Locate the cell with the specified text and output its (x, y) center coordinate. 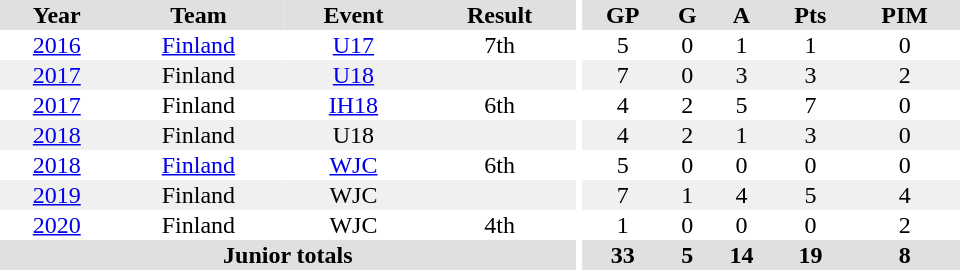
2016 (56, 45)
U17 (353, 45)
Event (353, 15)
A (741, 15)
2019 (56, 195)
Pts (810, 15)
8 (904, 255)
14 (741, 255)
7th (500, 45)
Year (56, 15)
33 (622, 255)
IH18 (353, 105)
Junior totals (288, 255)
2020 (56, 225)
Result (500, 15)
G (687, 15)
19 (810, 255)
PIM (904, 15)
4th (500, 225)
GP (622, 15)
Team (198, 15)
